For the text-containing cell, return its midpoint in (X, Y) coordinate format. 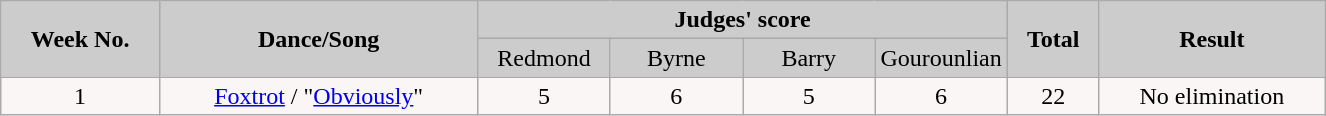
Week No. (80, 39)
No elimination (1212, 96)
Foxtrot / "Obviously" (318, 96)
Total (1053, 39)
Judges' score (743, 20)
Byrne (676, 58)
Result (1212, 39)
Gourounlian (941, 58)
Dance/Song (318, 39)
Redmond (544, 58)
Barry (809, 58)
22 (1053, 96)
1 (80, 96)
